Capture the cell that displays the provided text and extract its [X, Y] central coordinate. 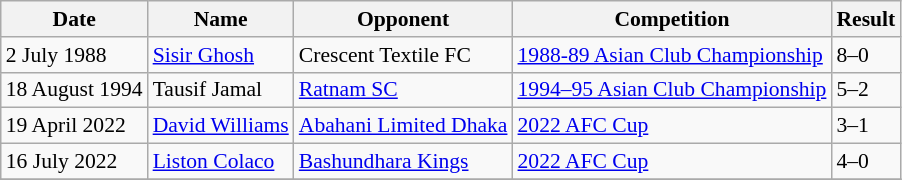
2 July 1988 [74, 55]
Name [221, 19]
Result [866, 19]
Ratnam SC [404, 90]
Sisir Ghosh [221, 55]
Liston Colaco [221, 162]
Crescent Textile FC [404, 55]
Abahani Limited Dhaka [404, 126]
David Williams [221, 126]
19 April 2022 [74, 126]
18 August 1994 [74, 90]
Opponent [404, 19]
8–0 [866, 55]
4–0 [866, 162]
Tausif Jamal [221, 90]
Date [74, 19]
3–1 [866, 126]
Bashundhara Kings [404, 162]
1994–95 Asian Club Championship [672, 90]
1988-89 Asian Club Championship [672, 55]
16 July 2022 [74, 162]
5–2 [866, 90]
Competition [672, 19]
